Extract the (x, y) coordinate from the center of the cell holding the provided text.  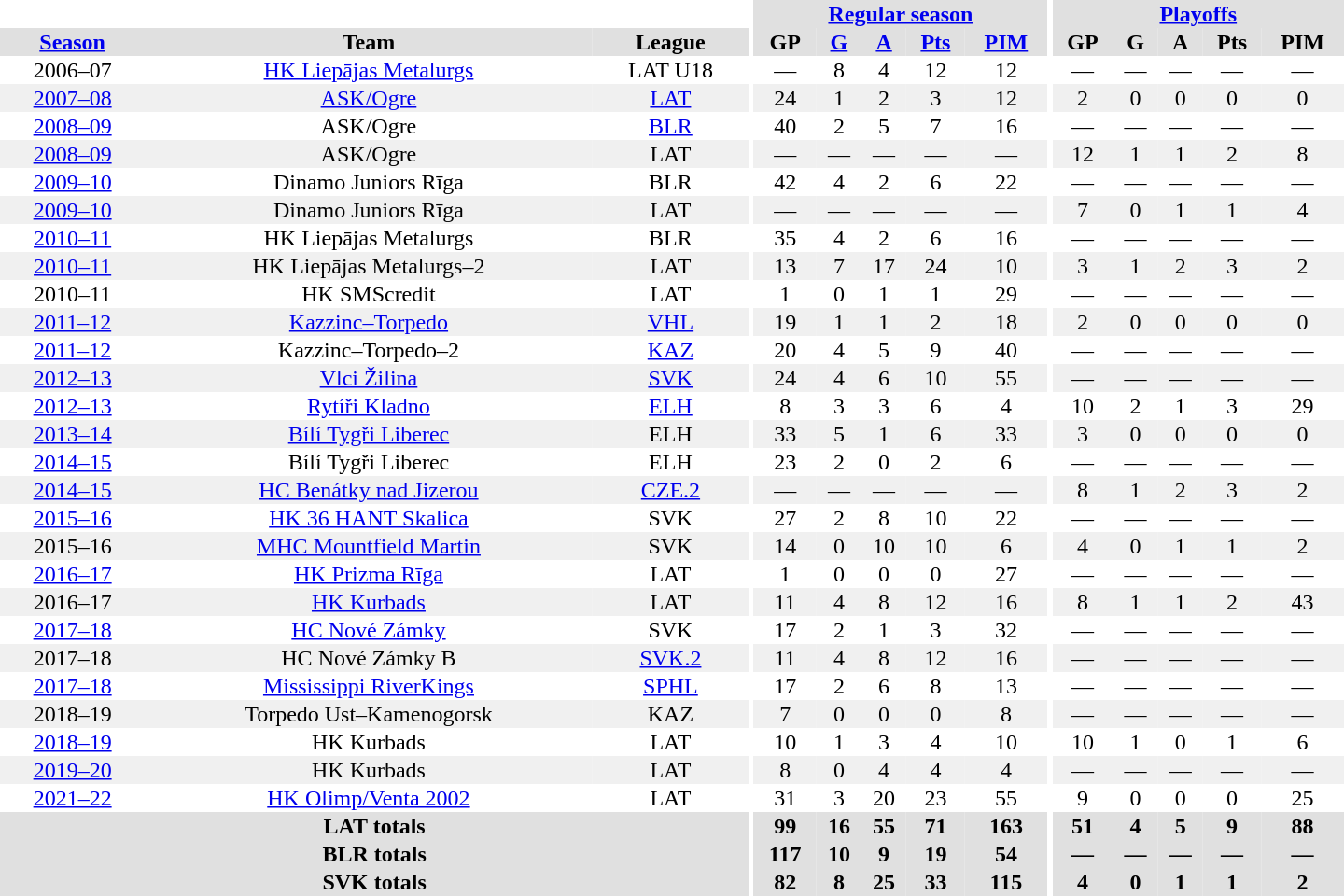
LAT U18 (671, 70)
Rytíři Kladno (368, 406)
HK SMScredit (368, 294)
SPHL (671, 686)
Playoffs (1198, 14)
99 (786, 826)
LAT totals (374, 826)
HK Prizma Rīga (368, 574)
2019–20 (73, 770)
163 (1006, 826)
BLR totals (374, 854)
Mississippi RiverKings (368, 686)
35 (786, 238)
MHC Mountfield Martin (368, 546)
Kazzinc–Torpedo–2 (368, 350)
Regular season (902, 14)
HK Olimp/Venta 2002 (368, 798)
HC Nové Zámky (368, 630)
2006–07 (73, 70)
HK Liepājas Metalurgs–2 (368, 266)
117 (786, 854)
51 (1083, 826)
Vlci Žilina (368, 378)
32 (1006, 630)
54 (1006, 854)
Season (73, 42)
HC Nové Zámky B (368, 658)
SVK.2 (671, 658)
Torpedo Ust–Kamenogorsk (368, 714)
Team (368, 42)
42 (786, 182)
88 (1303, 826)
31 (786, 798)
VHL (671, 322)
HK 36 HANT Skalica (368, 518)
71 (935, 826)
2007–08 (73, 98)
14 (786, 546)
Kazzinc–Torpedo (368, 322)
HC Benátky nad Jizerou (368, 490)
82 (786, 882)
SVK totals (374, 882)
18 (1006, 322)
115 (1006, 882)
2013–14 (73, 434)
CZE.2 (671, 490)
2021–22 (73, 798)
League (671, 42)
43 (1303, 602)
